Pinpoint the cell where the given text exists, returning its [X, Y] midpoint coordinate. 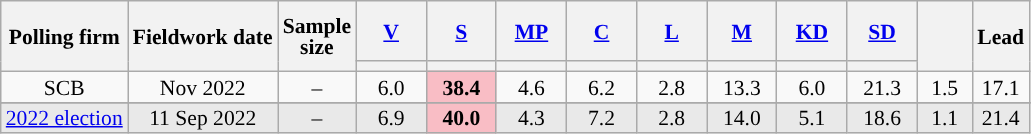
21.4 [1000, 118]
1.5 [944, 86]
18.6 [882, 118]
V [391, 31]
C [601, 31]
21.3 [882, 86]
Polling firm [64, 36]
7.2 [601, 118]
Fieldwork date [203, 36]
5.1 [812, 118]
M [742, 31]
13.3 [742, 86]
Samplesize [317, 36]
Lead [1000, 36]
40.0 [461, 118]
17.1 [1000, 86]
11 Sep 2022 [203, 118]
2022 election [64, 118]
4.3 [531, 118]
Nov 2022 [203, 86]
MP [531, 31]
SCB [64, 86]
1.1 [944, 118]
L [672, 31]
6.2 [601, 86]
KD [812, 31]
6.9 [391, 118]
38.4 [461, 86]
14.0 [742, 118]
4.6 [531, 86]
S [461, 31]
SD [882, 31]
